Extract the [x, y] coordinate from the center of the cell holding the provided text.  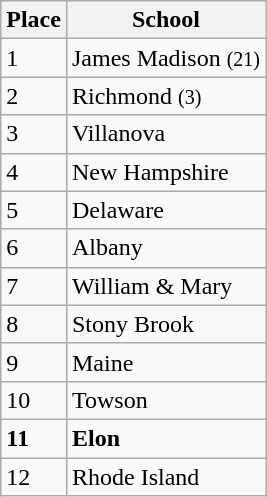
3 [34, 134]
1 [34, 58]
Elon [166, 438]
9 [34, 362]
James Madison (21) [166, 58]
New Hampshire [166, 172]
4 [34, 172]
2 [34, 96]
6 [34, 248]
Maine [166, 362]
8 [34, 324]
Towson [166, 400]
Stony Brook [166, 324]
5 [34, 210]
Albany [166, 248]
12 [34, 477]
Rhode Island [166, 477]
School [166, 20]
Delaware [166, 210]
11 [34, 438]
7 [34, 286]
William & Mary [166, 286]
Place [34, 20]
10 [34, 400]
Richmond (3) [166, 96]
Villanova [166, 134]
